Output the [x, y] coordinate of the center of the cell containing the given text.  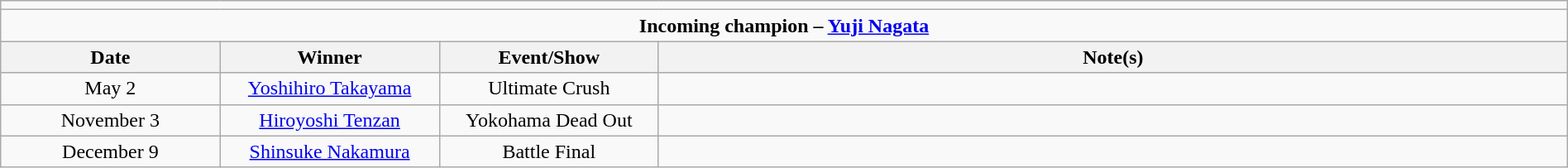
Date [111, 57]
Incoming champion – Yuji Nagata [784, 26]
Yokohama Dead Out [549, 120]
Note(s) [1113, 57]
November 3 [111, 120]
Winner [329, 57]
May 2 [111, 89]
Event/Show [549, 57]
Ultimate Crush [549, 89]
December 9 [111, 151]
Battle Final [549, 151]
Hiroyoshi Tenzan [329, 120]
Yoshihiro Takayama [329, 89]
Shinsuke Nakamura [329, 151]
